Return the [x, y] coordinate for the center point of the cell that contains the specified text.  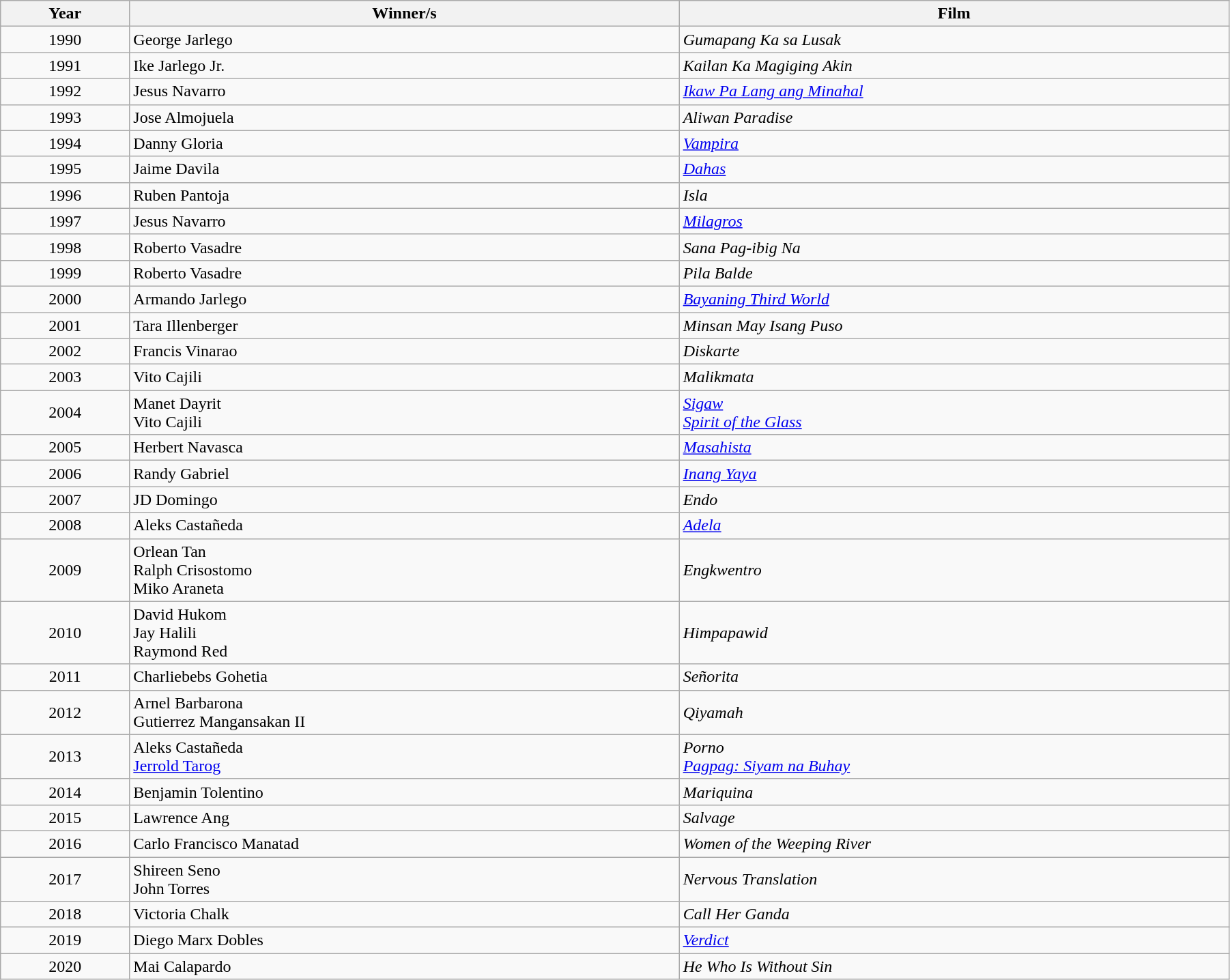
1997 [66, 221]
Charliebebs Gohetia [404, 677]
PornoPagpag: Siyam na Buhay [954, 756]
2003 [66, 377]
Aleks Castañeda [404, 525]
Call Her Ganda [954, 914]
Vito Cajili [404, 377]
1995 [66, 169]
Sana Pag-ibig Na [954, 247]
Benjamin Tolentino [404, 792]
2009 [66, 570]
2002 [66, 351]
2007 [66, 500]
SigawSpirit of the Glass [954, 412]
Orlean TanRalph CrisostomoMiko Araneta [404, 570]
Ruben Pantoja [404, 195]
Herbert Navasca [404, 448]
Endo [954, 500]
2018 [66, 914]
Mai Calapardo [404, 966]
Women of the Weeping River [954, 844]
2013 [66, 756]
Isla [954, 195]
Pila Balde [954, 273]
Malikmata [954, 377]
2014 [66, 792]
Lawrence Ang [404, 818]
Ikaw Pa Lang ang Minahal [954, 91]
2015 [66, 818]
Randy Gabriel [404, 474]
Ike Jarlego Jr. [404, 66]
George Jarlego [404, 40]
2019 [66, 940]
Salvage [954, 818]
2008 [66, 525]
Señorita [954, 677]
Carlo Francisco Manatad [404, 844]
Jaime Davila [404, 169]
Adela [954, 525]
Francis Vinarao [404, 351]
1998 [66, 247]
Danny Gloria [404, 143]
Masahista [954, 448]
2017 [66, 879]
Victoria Chalk [404, 914]
1994 [66, 143]
Milagros [954, 221]
Aliwan Paradise [954, 117]
Inang Yaya [954, 474]
2011 [66, 677]
Vampira [954, 143]
Winner/s [404, 14]
Arnel BarbaronaGutierrez Mangansakan II [404, 712]
Minsan May Isang Puso [954, 326]
2000 [66, 299]
Mariquina [954, 792]
Armando Jarlego [404, 299]
David HukomJay HaliliRaymond Red [404, 633]
2005 [66, 448]
1992 [66, 91]
2010 [66, 633]
1990 [66, 40]
Qiyamah [954, 712]
Year [66, 14]
Dahas [954, 169]
Gumapang Ka sa Lusak [954, 40]
He Who Is Without Sin [954, 966]
Tara Illenberger [404, 326]
Kailan Ka Magiging Akin [954, 66]
Film [954, 14]
2004 [66, 412]
2012 [66, 712]
Diskarte [954, 351]
Engkwentro [954, 570]
Manet DayritVito Cajili [404, 412]
2020 [66, 966]
Verdict [954, 940]
1999 [66, 273]
2016 [66, 844]
Aleks CastañedaJerrold Tarog [404, 756]
JD Domingo [404, 500]
2006 [66, 474]
Jose Almojuela [404, 117]
Diego Marx Dobles [404, 940]
1996 [66, 195]
2001 [66, 326]
1991 [66, 66]
Shireen SenoJohn Torres [404, 879]
Himpapawid [954, 633]
Bayaning Third World [954, 299]
Nervous Translation [954, 879]
1993 [66, 117]
